Pinpoint the cell where the given text exists, returning its (X, Y) midpoint coordinate. 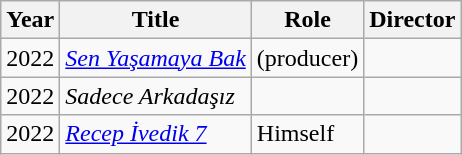
Role (307, 20)
(producer) (307, 58)
Recep İvedik 7 (156, 134)
Title (156, 20)
Sadece Arkadaşız (156, 96)
Sen Yaşamaya Bak (156, 58)
Year (30, 20)
Director (412, 20)
Himself (307, 134)
